Find where the given text appears and provide that cell's center as (X, Y) coordinate. 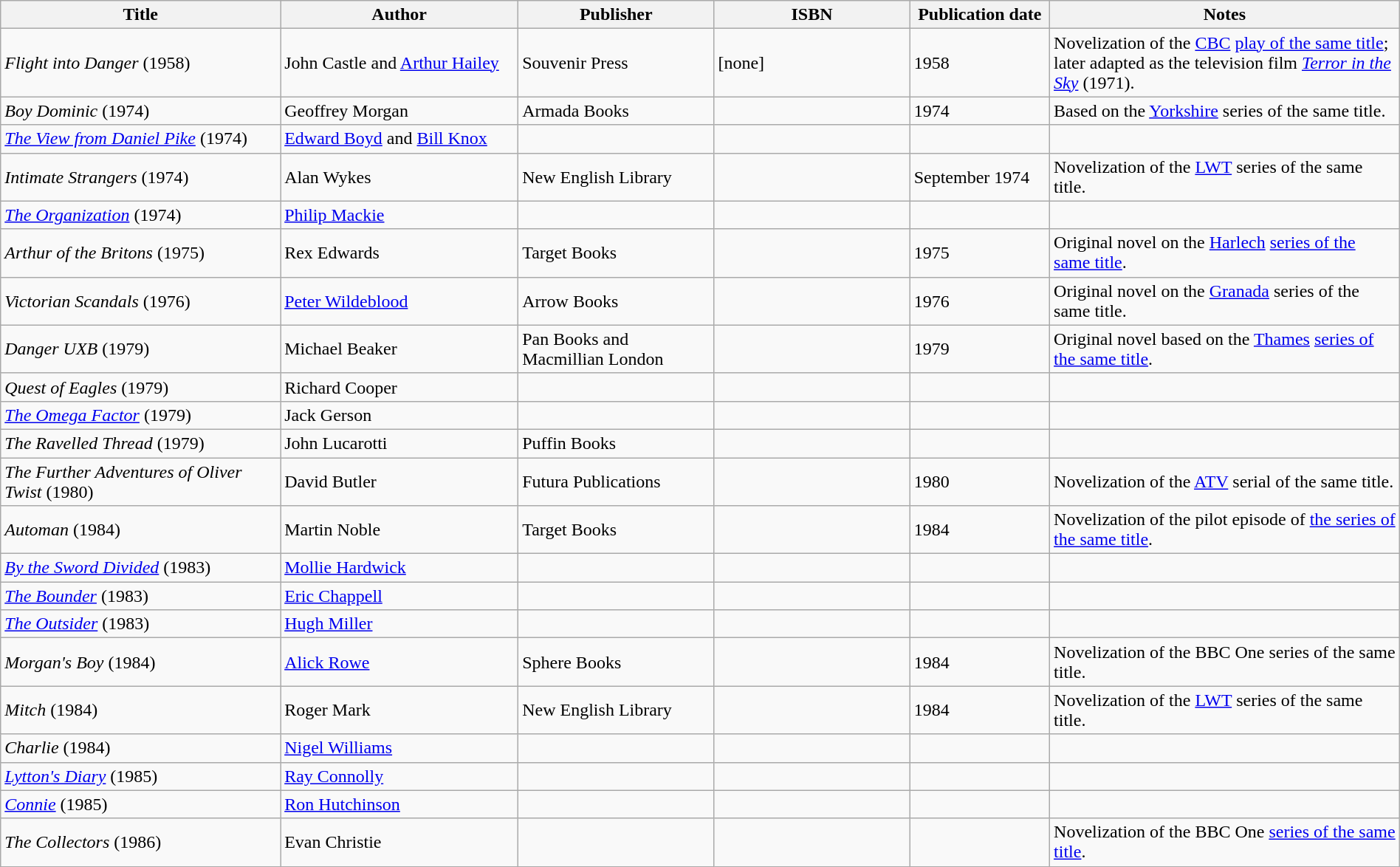
Author (399, 15)
The Organization (1974) (140, 215)
Nigel Williams (399, 748)
1958 (979, 63)
By the Sword Divided (1983) (140, 568)
Connie (1985) (140, 804)
Sphere Books (616, 662)
The Further Adventures of Oliver Twist (1980) (140, 482)
Michael Beaker (399, 349)
Charlie (1984) (140, 748)
Boy Dominic (1974) (140, 111)
Morgan's Boy (1984) (140, 662)
Original novel based on the Thames series of the same title. (1225, 349)
Arthur of the Britons (1975) (140, 253)
Richard Cooper (399, 387)
The Bounder (1983) (140, 596)
Ray Connolly (399, 776)
Notes (1225, 15)
Roger Mark (399, 710)
Puffin Books (616, 443)
John Lucarotti (399, 443)
Peter Wildeblood (399, 301)
ISBN (812, 15)
The Omega Factor (1979) (140, 415)
The Collectors (1986) (140, 842)
Eric Chappell (399, 596)
1976 (979, 301)
Arrow Books (616, 301)
Alick Rowe (399, 662)
Philip Mackie (399, 215)
[none] (812, 63)
Intimate Strangers (1974) (140, 177)
Automan (1984) (140, 530)
Original novel on the Harlech series of the same title. (1225, 253)
Title (140, 15)
Novelization of the pilot episode of the series of the same title. (1225, 530)
Ron Hutchinson (399, 804)
Mitch (1984) (140, 710)
John Castle and Arthur Hailey (399, 63)
Based on the Yorkshire series of the same title. (1225, 111)
Flight into Danger (1958) (140, 63)
Pan Books and Macmillian London (616, 349)
September 1974 (979, 177)
Danger UXB (1979) (140, 349)
Quest of Eagles (1979) (140, 387)
Geoffrey Morgan (399, 111)
1979 (979, 349)
The View from Daniel Pike (1974) (140, 139)
Jack Gerson (399, 415)
Novelization of the ATV serial of the same title. (1225, 482)
1974 (979, 111)
Souvenir Press (616, 63)
The Ravelled Thread (1979) (140, 443)
Lytton's Diary (1985) (140, 776)
Futura Publications (616, 482)
The Outsider (1983) (140, 624)
Publication date (979, 15)
Martin Noble (399, 530)
Victorian Scandals (1976) (140, 301)
Edward Boyd and Bill Knox (399, 139)
Original novel on the Granada series of the same title. (1225, 301)
Evan Christie (399, 842)
Mollie Hardwick (399, 568)
Rex Edwards (399, 253)
Publisher (616, 15)
1980 (979, 482)
Novelization of the CBC play of the same title; later adapted as the television film Terror in the Sky (1971). (1225, 63)
David Butler (399, 482)
1975 (979, 253)
Armada Books (616, 111)
Alan Wykes (399, 177)
Hugh Miller (399, 624)
